Find where the given text appears and provide that cell's center as (X, Y) coordinate. 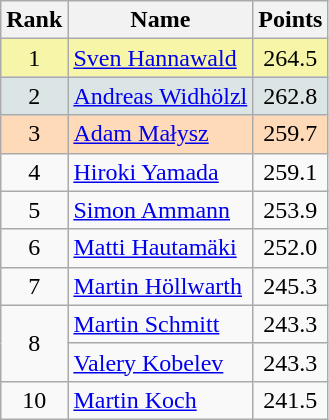
259.7 (290, 134)
Simon Ammann (160, 210)
2 (34, 96)
253.9 (290, 210)
Andreas Widhölzl (160, 96)
1 (34, 58)
Name (160, 20)
Hiroki Yamada (160, 172)
259.1 (290, 172)
Martin Höllwarth (160, 286)
Matti Hautamäki (160, 248)
8 (34, 343)
6 (34, 248)
Points (290, 20)
10 (34, 400)
3 (34, 134)
Martin Koch (160, 400)
Valery Kobelev (160, 362)
Martin Schmitt (160, 324)
264.5 (290, 58)
Adam Małysz (160, 134)
5 (34, 210)
262.8 (290, 96)
241.5 (290, 400)
7 (34, 286)
4 (34, 172)
245.3 (290, 286)
252.0 (290, 248)
Rank (34, 20)
Sven Hannawald (160, 58)
